Search for the cell housing the specified text and yield its (X, Y) center coordinate. 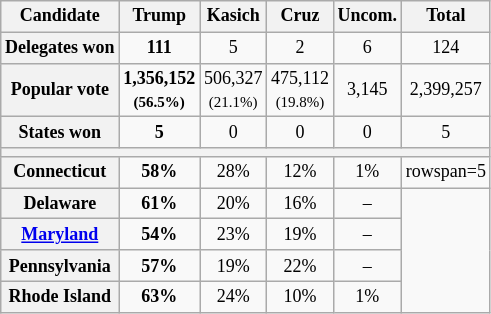
Maryland (60, 234)
63% (160, 296)
124 (446, 48)
Trump (160, 16)
16% (300, 204)
Popular vote (60, 90)
2 (300, 48)
54% (160, 234)
58% (160, 172)
10% (300, 296)
Total (446, 16)
111 (160, 48)
23% (234, 234)
22% (300, 266)
3,145 (367, 90)
6 (367, 48)
Delaware (60, 204)
Delegates won (60, 48)
Cruz (300, 16)
2,399,257 (446, 90)
28% (234, 172)
Uncom. (367, 16)
61% (160, 204)
57% (160, 266)
12% (300, 172)
506,327(21.1%) (234, 90)
Connecticut (60, 172)
Kasich (234, 16)
Rhode Island (60, 296)
Pennsylvania (60, 266)
24% (234, 296)
20% (234, 204)
1,356,152(56.5%) (160, 90)
rowspan=5 (446, 172)
Candidate (60, 16)
States won (60, 132)
475,112(19.8%) (300, 90)
